Search for the cell housing the specified text and yield its [X, Y] center coordinate. 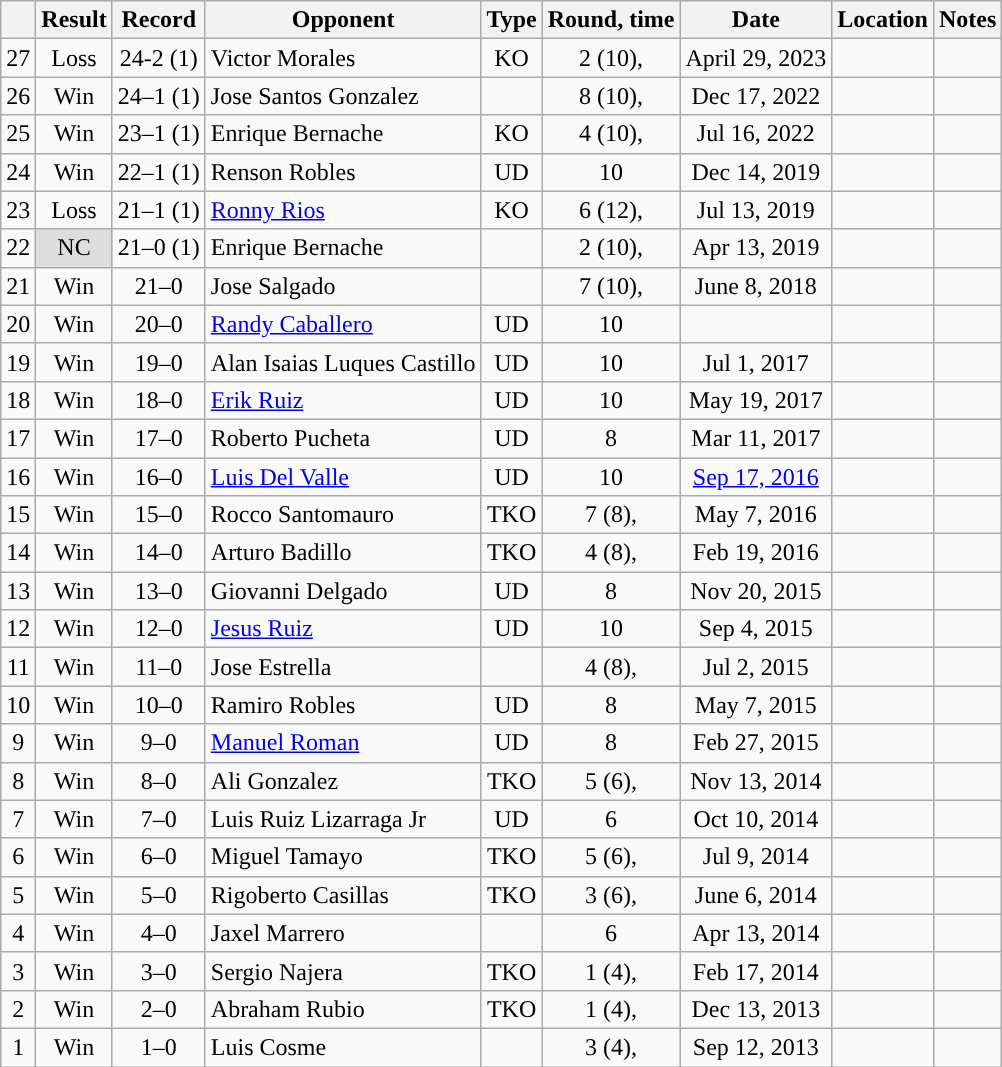
27 [18, 58]
Record [158, 20]
Randy Caballero [343, 324]
15 [18, 515]
Jul 1, 2017 [756, 362]
22 [18, 248]
Result [74, 20]
Ronny Rios [343, 210]
7 (10), [611, 286]
Alan Isaias Luques Castillo [343, 362]
10–0 [158, 705]
May 19, 2017 [756, 400]
Luis Cosme [343, 1047]
24 [18, 172]
Jul 16, 2022 [756, 134]
7 (8), [611, 515]
Ali Gonzalez [343, 781]
Jose Santos Gonzalez [343, 96]
4–0 [158, 933]
Rocco Santomauro [343, 515]
Location [883, 20]
23 [18, 210]
Manuel Roman [343, 743]
Giovanni Delgado [343, 591]
4 [18, 933]
3 (6), [611, 895]
Sep 12, 2013 [756, 1047]
Jul 13, 2019 [756, 210]
11–0 [158, 667]
Apr 13, 2019 [756, 248]
Rigoberto Casillas [343, 895]
24–1 (1) [158, 96]
13–0 [158, 591]
Luis Del Valle [343, 477]
4 (10), [611, 134]
NC [74, 248]
Round, time [611, 20]
7–0 [158, 819]
1–0 [158, 1047]
Dec 14, 2019 [756, 172]
Apr 13, 2014 [756, 933]
Renson Robles [343, 172]
May 7, 2016 [756, 515]
Opponent [343, 20]
Dec 17, 2022 [756, 96]
Luis Ruiz Lizarraga Jr [343, 819]
Feb 19, 2016 [756, 553]
April 29, 2023 [756, 58]
7 [18, 819]
14–0 [158, 553]
Miguel Tamayo [343, 857]
9–0 [158, 743]
Sep 17, 2016 [756, 477]
22–1 (1) [158, 172]
2–0 [158, 1009]
June 6, 2014 [756, 895]
17 [18, 438]
8–0 [158, 781]
3 [18, 971]
Mar 11, 2017 [756, 438]
6–0 [158, 857]
9 [18, 743]
6 (12), [611, 210]
Nov 13, 2014 [756, 781]
Jul 2, 2015 [756, 667]
Erik Ruiz [343, 400]
5 [18, 895]
June 8, 2018 [756, 286]
May 7, 2015 [756, 705]
24-2 (1) [158, 58]
Oct 10, 2014 [756, 819]
3 (4), [611, 1047]
Type [512, 20]
21–0 (1) [158, 248]
18–0 [158, 400]
14 [18, 553]
3–0 [158, 971]
Abraham Rubio [343, 1009]
11 [18, 667]
Victor Morales [343, 58]
12–0 [158, 629]
20 [18, 324]
Notes [967, 20]
Ramiro Robles [343, 705]
26 [18, 96]
1 [18, 1047]
18 [18, 400]
21–0 [158, 286]
19 [18, 362]
Jose Salgado [343, 286]
5–0 [158, 895]
Jesus Ruiz [343, 629]
Sergio Najera [343, 971]
17–0 [158, 438]
12 [18, 629]
Nov 20, 2015 [756, 591]
20–0 [158, 324]
Date [756, 20]
21–1 (1) [158, 210]
2 [18, 1009]
Dec 13, 2013 [756, 1009]
Feb 27, 2015 [756, 743]
Feb 17, 2014 [756, 971]
Jul 9, 2014 [756, 857]
Jaxel Marrero [343, 933]
8 (10), [611, 96]
21 [18, 286]
23–1 (1) [158, 134]
16 [18, 477]
13 [18, 591]
19–0 [158, 362]
Arturo Badillo [343, 553]
15–0 [158, 515]
Sep 4, 2015 [756, 629]
Jose Estrella [343, 667]
25 [18, 134]
Roberto Pucheta [343, 438]
16–0 [158, 477]
